Identify which cell holds the provided text, then report its (X, Y) central coordinate. 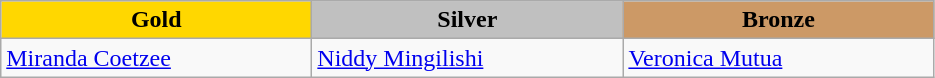
Silver (468, 20)
Veronica Mutua (778, 58)
Miranda Coetzee (156, 58)
Niddy Mingilishi (468, 58)
Bronze (778, 20)
Gold (156, 20)
